Provide the [x, y] coordinate of the cell's center where the given text is located.  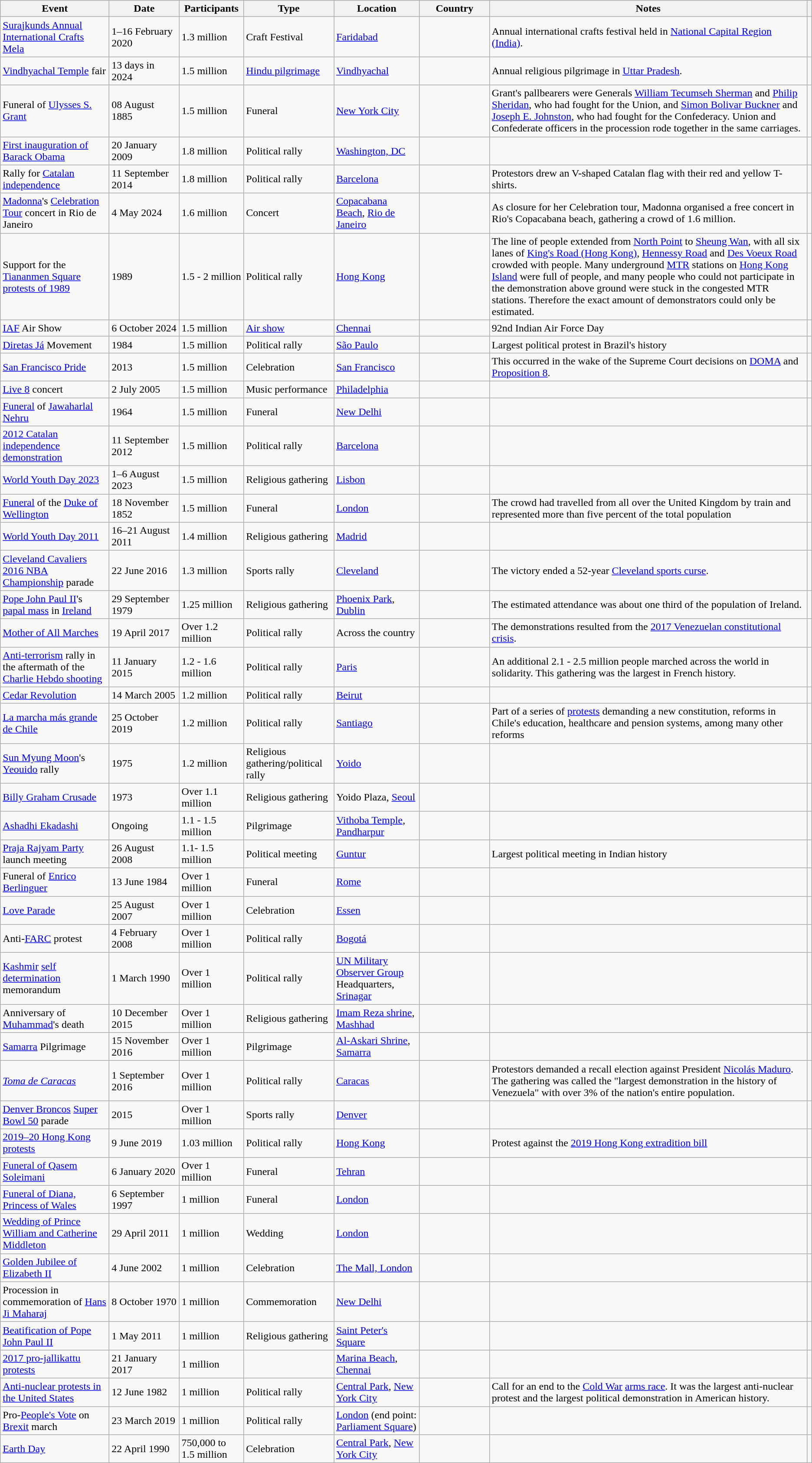
1984 [144, 344]
6 September 1997 [144, 1199]
Wedding of Prince William and Catherine Middleton [55, 1233]
4 June 2002 [144, 1268]
Yoido [377, 763]
Funeral of Jawaharlal Nehru [55, 411]
Country [455, 9]
21 January 2017 [144, 1364]
15 November 2016 [144, 1046]
IAF Air Show [55, 328]
22 June 2016 [144, 571]
1.1 - 1.5 million [212, 825]
World Youth Day 2023 [55, 480]
16–21 August 2011 [144, 536]
Faridabad [377, 37]
1 May 2011 [144, 1335]
Imam Reza shrine, Mashhad [377, 1019]
Denver [377, 1115]
Date [144, 9]
Cleveland [377, 571]
4 May 2024 [144, 213]
Funeral of Ulysses S. Grant [55, 111]
Tehran [377, 1171]
Beirut [377, 695]
Over 1.2 million [212, 633]
The estimated attendance was about one third of the population of Ireland. [648, 605]
12 June 1982 [144, 1392]
Protestors drew an V-shaped Catalan flag with their red and yellow T-shirts. [648, 179]
Cleveland Cavaliers 2016 NBA Championship parade [55, 571]
Surajkunds Annual International Crafts Mela [55, 37]
23 March 2019 [144, 1420]
19 April 2017 [144, 633]
8 October 1970 [144, 1302]
Ongoing [144, 825]
First inauguration of Barack Obama [55, 151]
1975 [144, 763]
92nd Indian Air Force Day [648, 328]
2013 [144, 367]
London (end point: Parliament Square) [377, 1420]
Ashadhi Ekadashi [55, 825]
Type [289, 9]
1.5 - 2 million [212, 276]
Participants [212, 9]
1.2 - 1.6 million [212, 667]
2019–20 Hong Kong protests [55, 1143]
11 January 2015 [144, 667]
Anti-terrorism rally in the aftermath of the Charlie Hebdo shooting [55, 667]
Craft Festival [289, 37]
Procession in commemoration of Hans Ji Maharaj [55, 1302]
Hindu pilgrimage [289, 71]
Bogotá [377, 939]
Annual religious pilgrimage in Uttar Pradesh. [648, 71]
Commemoration [289, 1302]
Earth Day [55, 1449]
San Francisco Pride [55, 367]
1–16 February 2020 [144, 37]
Phoenix Park, Dublin [377, 605]
1964 [144, 411]
Paris [377, 667]
La marcha más grande de Chile [55, 723]
As closure for her Celebration tour, Madonna organised a free concert in Rio's Copacabana beach, gathering a crowd of 1.6 million. [648, 213]
Pro-People's Vote on Brexit march [55, 1420]
29 September 1979 [144, 605]
Copacabana Beach, Rio de Janeiro [377, 213]
Live 8 concert [55, 389]
Beatification of Pope John Paul II [55, 1335]
Cedar Revolution [55, 695]
Essen [377, 910]
08 August 1885 [144, 111]
750,000 to 1.5 million [212, 1449]
Funeral of Qasem Soleimani [55, 1171]
29 April 2011 [144, 1233]
Support for the Tiananmen Square protests of 1989 [55, 276]
Saint Peter's Square [377, 1335]
Washington, DC [377, 151]
2017 pro-jallikattu protests [55, 1364]
Concert [289, 213]
Funeral of the Duke of Wellington [55, 508]
Guntur [377, 854]
This occurred in the wake of the Supreme Court decisions on DOMA and Proposition 8. [648, 367]
Annual international crafts festival held in National Capital Region (India). [648, 37]
Air show [289, 328]
11 September 2014 [144, 179]
1 September 2016 [144, 1081]
25 October 2019 [144, 723]
An additional 2.1 - 2.5 million people marched across the world in solidarity. This gathering was the largest in French history. [648, 667]
Caracas [377, 1081]
25 August 2007 [144, 910]
1.4 million [212, 536]
2015 [144, 1115]
Anti-FARC protest [55, 939]
Philadelphia [377, 389]
4 February 2008 [144, 939]
Location [377, 9]
1973 [144, 797]
The Mall, London [377, 1268]
2 July 2005 [144, 389]
11 September 2012 [144, 446]
Notes [648, 9]
Over 1.1 million [212, 797]
Praja Rajyam Party launch meeting [55, 854]
Yoido Plaza, Seoul [377, 797]
6 October 2024 [144, 328]
Golden Jubilee of Elizabeth II [55, 1268]
1 March 1990 [144, 979]
Funeral of Enrico Berlinguer [55, 882]
9 June 2019 [144, 1143]
10 December 2015 [144, 1019]
1–6 August 2023 [144, 480]
18 November 1852 [144, 508]
Pope John Paul II's papal mass in Ireland [55, 605]
The crowd had travelled from all over the United Kingdom by train and represented more than five percent of the total population [648, 508]
1.1- 1.5 million [212, 854]
The victory ended a 52-year Cleveland sports curse. [648, 571]
Love Parade [55, 910]
Chennai [377, 328]
13 days in 2024 [144, 71]
The demonstrations resulted from the 2017 Venezuelan constitutional crisis. [648, 633]
Toma de Caracas [55, 1081]
1989 [144, 276]
São Paulo [377, 344]
1.6 million [212, 213]
Protest against the 2019 Hong Kong extradition bill [648, 1143]
Mother of All Marches [55, 633]
Vindhyachal Temple fair [55, 71]
Funeral of Diana, Princess of Wales [55, 1199]
20 January 2009 [144, 151]
Anniversary of Muhammad's death [55, 1019]
World Youth Day 2011 [55, 536]
22 April 1990 [144, 1449]
Denver Broncos Super Bowl 50 parade [55, 1115]
Event [55, 9]
6 January 2020 [144, 1171]
Anti-nuclear protests in the United States [55, 1392]
Al-Askari Shrine, Samarra [377, 1046]
26 August 2008 [144, 854]
New York City [377, 111]
Religious gathering/political rally [289, 763]
Samarra Pilgrimage [55, 1046]
Music performance [289, 389]
Lisbon [377, 480]
Madrid [377, 536]
Vindhyachal [377, 71]
Rally for Catalan independence [55, 179]
San Francisco [377, 367]
Wedding [289, 1233]
Largest political protest in Brazil's history [648, 344]
Part of a series of protests demanding a new constitution, reforms in Chile's education, healthcare and pension systems, among many other reforms [648, 723]
Billy Graham Crusade [55, 797]
Marina Beach, Chennai [377, 1364]
Call for an end to the Cold War arms race. It was the largest anti-nuclear protest and the largest political demonstration in American history. [648, 1392]
Across the country [377, 633]
Kashmir self determination memorandum [55, 979]
14 March 2005 [144, 695]
Santiago [377, 723]
UN Military Observer Group Headquarters, Srinagar [377, 979]
13 June 1984 [144, 882]
Rome [377, 882]
Madonna's Celebration Tour concert in Rio de Janeiro [55, 213]
Political meeting [289, 854]
Diretas Já Movement [55, 344]
2012 Catalan independence demonstration [55, 446]
Largest political meeting in Indian history [648, 854]
Sun Myung Moon's Yeouido rally [55, 763]
1.25 million [212, 605]
Vithoba Temple, Pandharpur [377, 825]
1.03 million [212, 1143]
